Identify which cell holds the provided text, then report its (x, y) central coordinate. 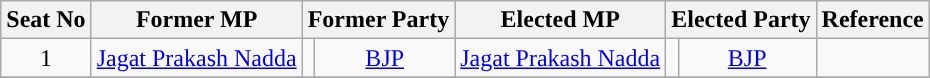
Former Party (378, 20)
1 (46, 58)
Former MP (196, 20)
Elected Party (741, 20)
Reference (872, 20)
Seat No (46, 20)
Elected MP (560, 20)
